Identify which cell holds the provided text, then report its [x, y] central coordinate. 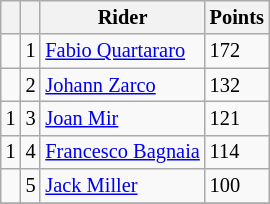
Joan Mir [122, 118]
Fabio Quartararo [122, 51]
4 [31, 152]
172 [237, 51]
121 [237, 118]
Rider [122, 17]
Points [237, 17]
114 [237, 152]
2 [31, 85]
Francesco Bagnaia [122, 152]
100 [237, 186]
3 [31, 118]
132 [237, 85]
Johann Zarco [122, 85]
5 [31, 186]
Jack Miller [122, 186]
